Locate the cell with the specified text and output its (X, Y) center coordinate. 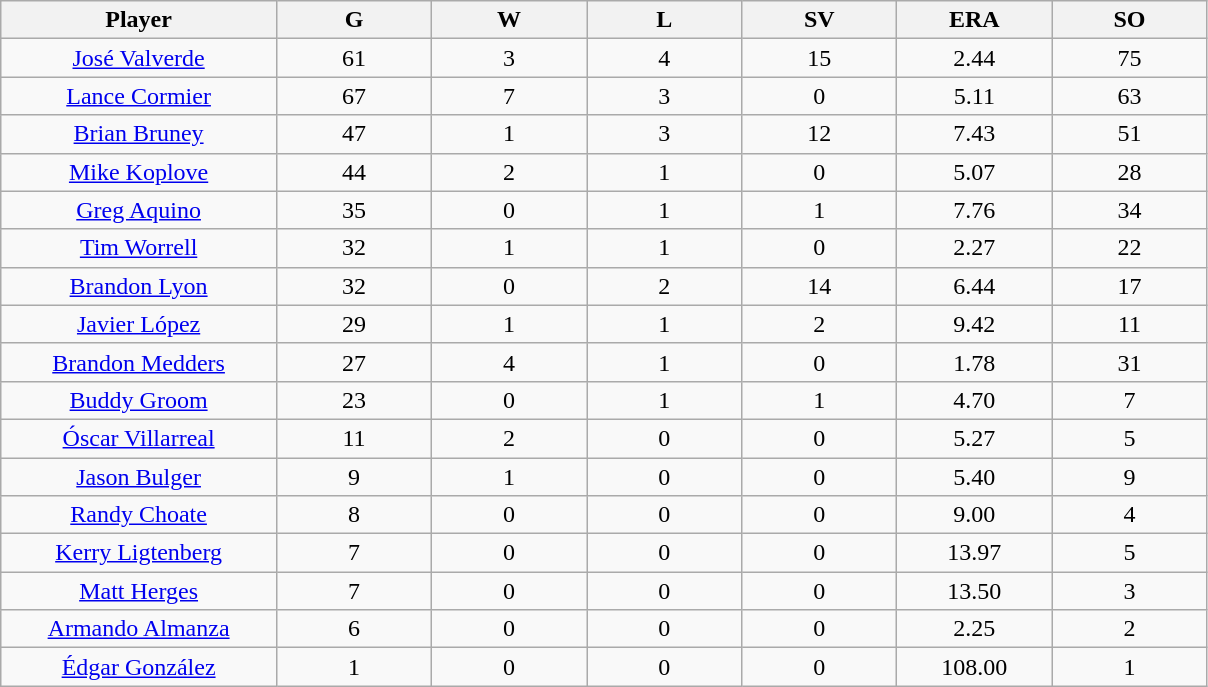
5.27 (974, 438)
Armando Almanza (139, 629)
9.00 (974, 515)
W (510, 20)
75 (1130, 58)
L (664, 20)
28 (1130, 172)
SV (820, 20)
8 (354, 515)
2.44 (974, 58)
7.76 (974, 210)
José Valverde (139, 58)
SO (1130, 20)
14 (820, 286)
Buddy Groom (139, 400)
Player (139, 20)
Óscar Villarreal (139, 438)
Jason Bulger (139, 477)
5.07 (974, 172)
Tim Worrell (139, 248)
17 (1130, 286)
63 (1130, 96)
22 (1130, 248)
Brian Bruney (139, 134)
Greg Aquino (139, 210)
108.00 (974, 667)
6 (354, 629)
Matt Herges (139, 591)
G (354, 20)
Brandon Lyon (139, 286)
4.70 (974, 400)
2.25 (974, 629)
Lance Cormier (139, 96)
12 (820, 134)
34 (1130, 210)
9.42 (974, 324)
Randy Choate (139, 515)
13.50 (974, 591)
Mike Koplove (139, 172)
13.97 (974, 553)
6.44 (974, 286)
7.43 (974, 134)
47 (354, 134)
61 (354, 58)
35 (354, 210)
Brandon Medders (139, 362)
29 (354, 324)
15 (820, 58)
Édgar González (139, 667)
ERA (974, 20)
51 (1130, 134)
31 (1130, 362)
Javier López (139, 324)
27 (354, 362)
44 (354, 172)
67 (354, 96)
2.27 (974, 248)
5.40 (974, 477)
1.78 (974, 362)
Kerry Ligtenberg (139, 553)
23 (354, 400)
5.11 (974, 96)
